Identify which cell holds the provided text, then report its [X, Y] central coordinate. 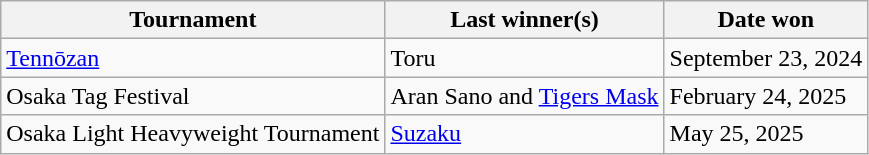
Aran Sano and Tigers Mask [524, 96]
February 24, 2025 [766, 96]
September 23, 2024 [766, 58]
Osaka Light Heavyweight Tournament [193, 134]
Toru [524, 58]
Tennōzan [193, 58]
Last winner(s) [524, 20]
Osaka Tag Festival [193, 96]
May 25, 2025 [766, 134]
Date won [766, 20]
Suzaku [524, 134]
Tournament [193, 20]
